Return [X, Y] of the center of cell containing provided text 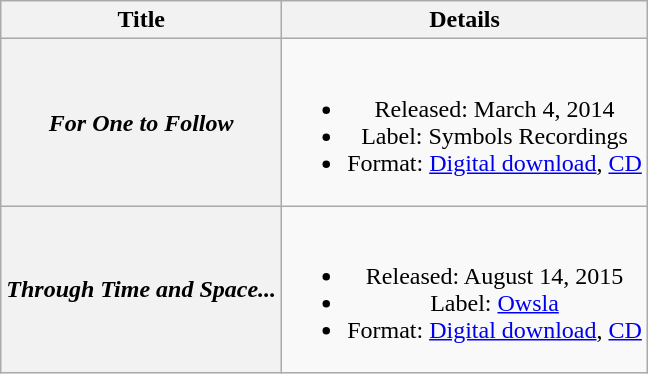
Title [142, 20]
Details [465, 20]
Through Time and Space... [142, 290]
Released: March 4, 2014Label: Symbols RecordingsFormat: Digital download, CD [465, 122]
For One to Follow [142, 122]
Released: August 14, 2015Label: OwslaFormat: Digital download, CD [465, 290]
